From the cell containing the given text, extract its center point as [X, Y] coordinate. 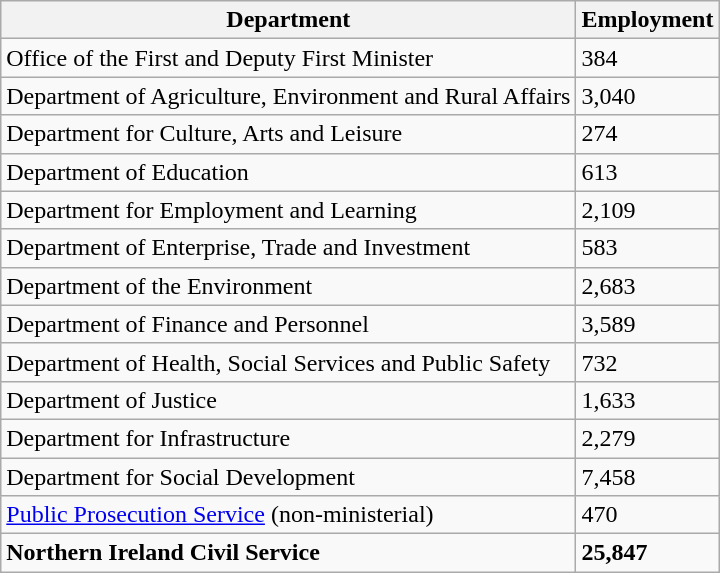
Office of the First and Deputy First Minister [288, 58]
Department of Education [288, 172]
Department for Culture, Arts and Leisure [288, 134]
2,683 [648, 286]
2,109 [648, 210]
Department of Agriculture, Environment and Rural Affairs [288, 96]
2,279 [648, 438]
732 [648, 362]
613 [648, 172]
Northern Ireland Civil Service [288, 553]
3,040 [648, 96]
Department of Finance and Personnel [288, 324]
Department for Employment and Learning [288, 210]
7,458 [648, 477]
1,633 [648, 400]
Department of the Environment [288, 286]
274 [648, 134]
384 [648, 58]
583 [648, 248]
Department of Health, Social Services and Public Safety [288, 362]
Department for Infrastructure [288, 438]
3,589 [648, 324]
25,847 [648, 553]
Department of Enterprise, Trade and Investment [288, 248]
Employment [648, 20]
470 [648, 515]
Department of Justice [288, 400]
Public Prosecution Service (non-ministerial) [288, 515]
Department [288, 20]
Department for Social Development [288, 477]
